Provide the (x, y) coordinate of the cell's center where the given text is located.  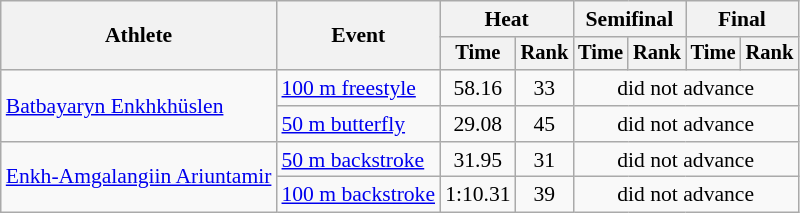
Final (742, 19)
100 m freestyle (358, 88)
Enkh-Amgalangiin Ariuntamir (139, 178)
29.08 (478, 124)
Heat (506, 19)
45 (545, 124)
31.95 (478, 160)
Batbayaryn Enkhkhüslen (139, 106)
33 (545, 88)
39 (545, 195)
58.16 (478, 88)
50 m backstroke (358, 160)
Semifinal (629, 19)
1:10.31 (478, 195)
31 (545, 160)
Event (358, 36)
50 m butterfly (358, 124)
Athlete (139, 36)
100 m backstroke (358, 195)
